Extract the [X, Y] coordinate from the center of the cell holding the provided text.  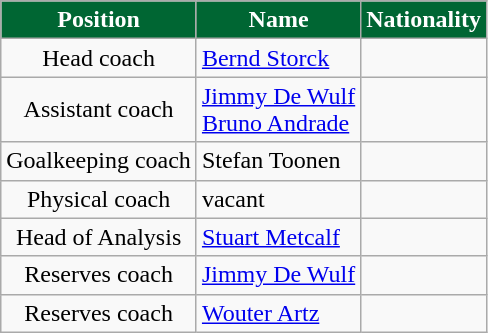
Position [99, 20]
Physical coach [99, 199]
Goalkeeping coach [99, 161]
Jimmy De Wulf Bruno Andrade [278, 110]
Assistant coach [99, 110]
Stefan Toonen [278, 161]
Nationality [424, 20]
vacant [278, 199]
Name [278, 20]
Stuart Metcalf [278, 237]
Wouter Artz [278, 313]
Head of Analysis [99, 237]
Head coach [99, 58]
Jimmy De Wulf [278, 275]
Bernd Storck [278, 58]
